Return (X, Y) of the center of cell containing provided text 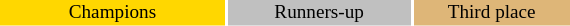
Third place (492, 13)
Champions (112, 13)
Runners-up (319, 13)
